For the text-containing cell, return its midpoint in (x, y) coordinate format. 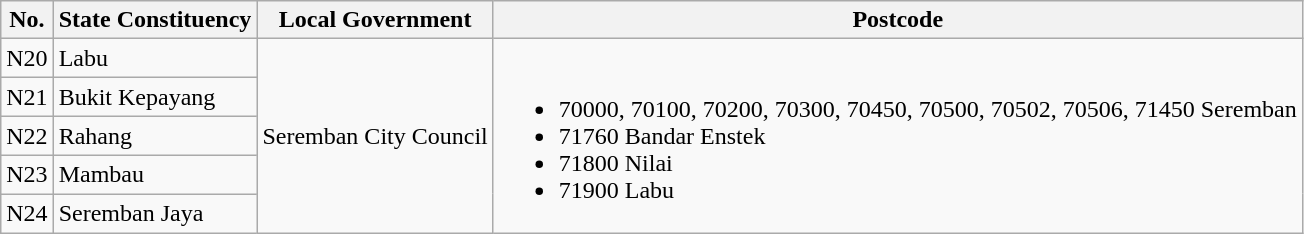
No. (27, 20)
Rahang (155, 136)
N20 (27, 58)
State Constituency (155, 20)
N24 (27, 214)
N22 (27, 136)
Mambau (155, 174)
N23 (27, 174)
Seremban Jaya (155, 214)
Seremban City Council (375, 136)
N21 (27, 98)
Bukit Kepayang (155, 98)
70000, 70100, 70200, 70300, 70450, 70500, 70502, 70506, 71450 Seremban71760 Bandar Enstek71800 Nilai71900 Labu (898, 136)
Labu (155, 58)
Local Government (375, 20)
Postcode (898, 20)
